Detect which cell encompasses the target text, then output its [x, y] center coordinate. 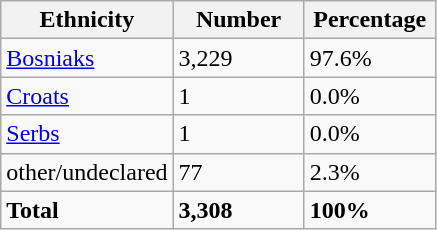
77 [238, 172]
other/undeclared [87, 172]
Croats [87, 96]
97.6% [370, 58]
Bosniaks [87, 58]
3,308 [238, 210]
Ethnicity [87, 20]
3,229 [238, 58]
Total [87, 210]
Number [238, 20]
Serbs [87, 134]
Percentage [370, 20]
100% [370, 210]
2.3% [370, 172]
